Return (x, y) of the center of cell containing provided text 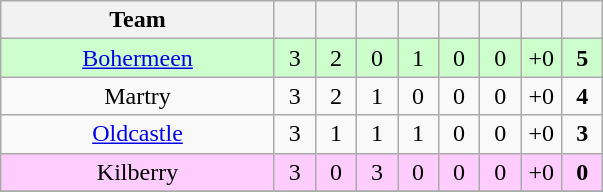
Martry (138, 96)
4 (582, 96)
Oldcastle (138, 134)
Bohermeen (138, 58)
Team (138, 20)
Kilberry (138, 172)
5 (582, 58)
